Detect which cell encompasses the target text, then output its (x, y) center coordinate. 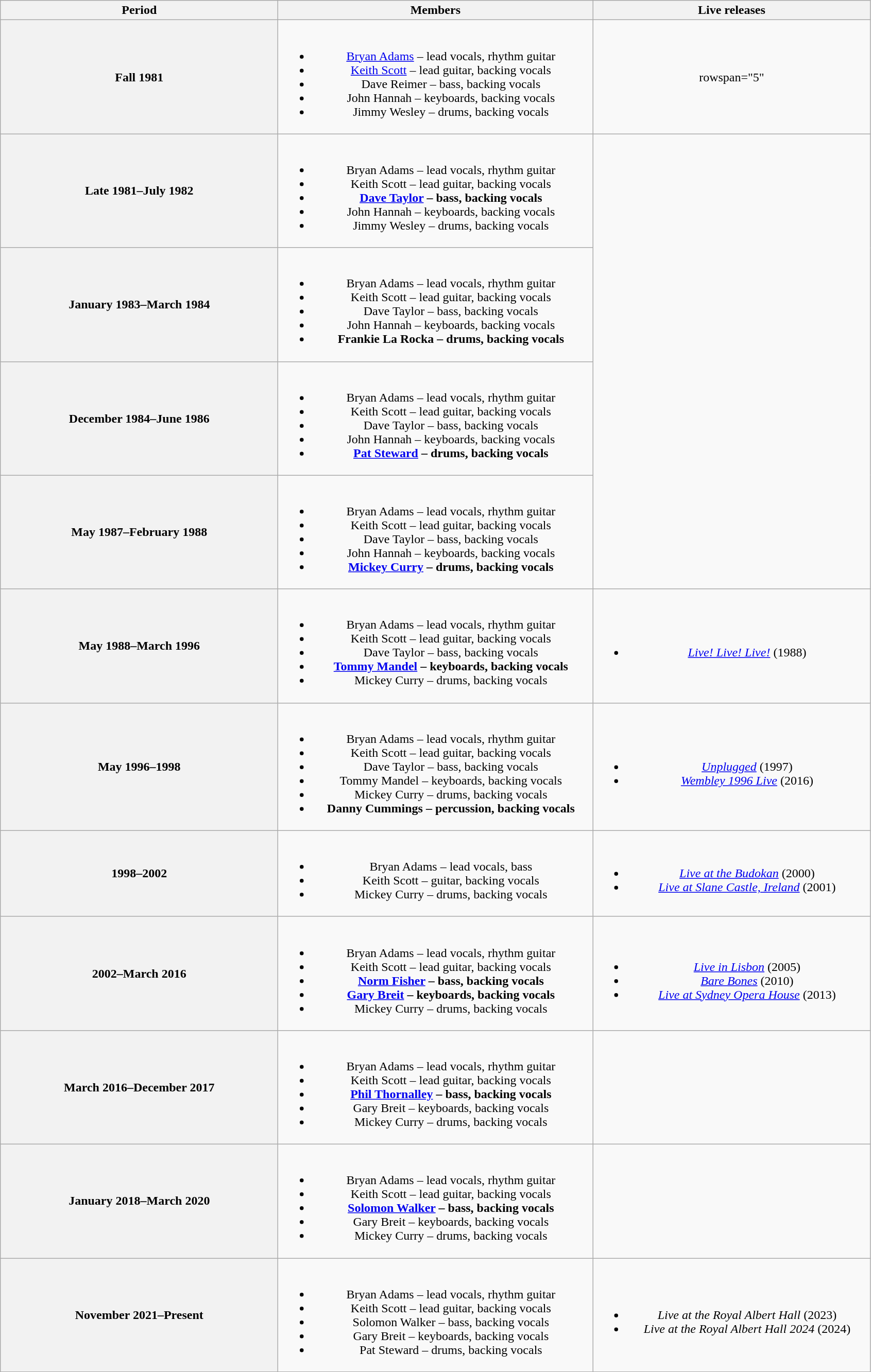
May 1988–March 1996 (139, 646)
December 1984–June 1986 (139, 418)
Members (436, 10)
Period (139, 10)
Live in Lisbon (2005)Bare Bones (2010)Live at Sydney Opera House (2013) (731, 973)
Live at the Royal Albert Hall (2023)Live at the Royal Albert Hall 2024 (2024) (731, 1315)
May 1996–1998 (139, 767)
Live at the Budokan (2000)Live at Slane Castle, Ireland (2001) (731, 873)
2002–March 2016 (139, 973)
January 1983–March 1984 (139, 305)
1998–2002 (139, 873)
Bryan Adams – lead vocals, bassKeith Scott – guitar, backing vocalsMickey Curry – drums, backing vocals (436, 873)
May 1987–February 1988 (139, 532)
Live releases (731, 10)
November 2021–Present (139, 1315)
Live! Live! Live! (1988) (731, 646)
March 2016–December 2017 (139, 1087)
January 2018–March 2020 (139, 1201)
Unplugged (1997)Wembley 1996 Live (2016) (731, 767)
Fall 1981 (139, 77)
Late 1981–July 1982 (139, 190)
rowspan="5" (731, 77)
